Pinpoint the cell where the given text exists, returning its (x, y) midpoint coordinate. 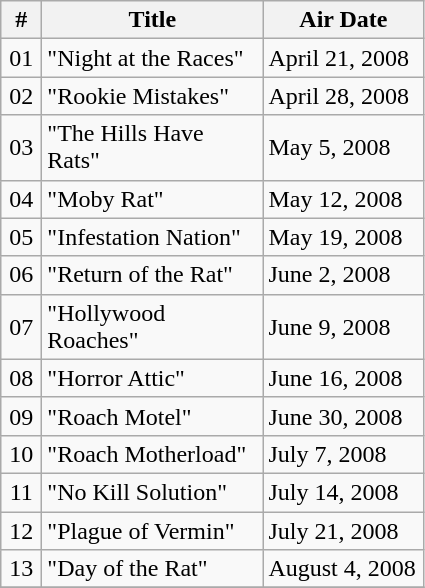
04 (22, 199)
"Day of the Rat" (152, 569)
"Hollywood Roaches" (152, 326)
"Rookie Mistakes" (152, 96)
06 (22, 275)
Title (152, 20)
July 14, 2008 (344, 492)
July 21, 2008 (344, 531)
"Infestation Nation" (152, 237)
# (22, 20)
"Night at the Races" (152, 58)
"Return of the Rat" (152, 275)
10 (22, 454)
09 (22, 416)
April 28, 2008 (344, 96)
05 (22, 237)
"Roach Motherload" (152, 454)
01 (22, 58)
07 (22, 326)
June 9, 2008 (344, 326)
June 30, 2008 (344, 416)
"No Kill Solution" (152, 492)
Air Date (344, 20)
"Plague of Vermin" (152, 531)
April 21, 2008 (344, 58)
08 (22, 378)
13 (22, 569)
May 12, 2008 (344, 199)
July 7, 2008 (344, 454)
June 16, 2008 (344, 378)
June 2, 2008 (344, 275)
August 4, 2008 (344, 569)
"Horror Attic" (152, 378)
12 (22, 531)
May 5, 2008 (344, 148)
11 (22, 492)
"The Hills Have Rats" (152, 148)
02 (22, 96)
May 19, 2008 (344, 237)
"Roach Motel" (152, 416)
03 (22, 148)
"Moby Rat" (152, 199)
